Return [X, Y] of the center of cell containing provided text 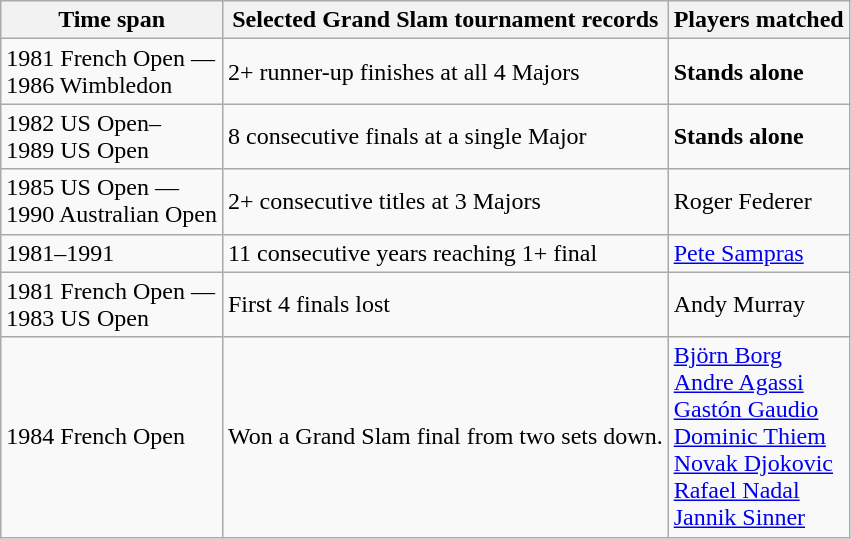
Andy Murray [758, 304]
1982 US Open–1989 US Open [112, 136]
Won a Grand Slam final from two sets down. [445, 437]
1981–1991 [112, 253]
1985 US Open — 1990 Australian Open [112, 202]
8 consecutive finals at a single Major [445, 136]
First 4 finals lost [445, 304]
2+ consecutive titles at 3 Majors [445, 202]
1984 French Open [112, 437]
1981 French Open — 1986 Wimbledon [112, 72]
Selected Grand Slam tournament records [445, 20]
Time span [112, 20]
1981 French Open — 1983 US Open [112, 304]
Björn BorgAndre AgassiGastón GaudioDominic ThiemNovak DjokovicRafael NadalJannik Sinner [758, 437]
Roger Federer [758, 202]
Players matched [758, 20]
Pete Sampras [758, 253]
2+ runner-up finishes at all 4 Majors [445, 72]
11 consecutive years reaching 1+ final [445, 253]
